Scan for the cell matching the given text and deliver its [X, Y] coordinate at center. 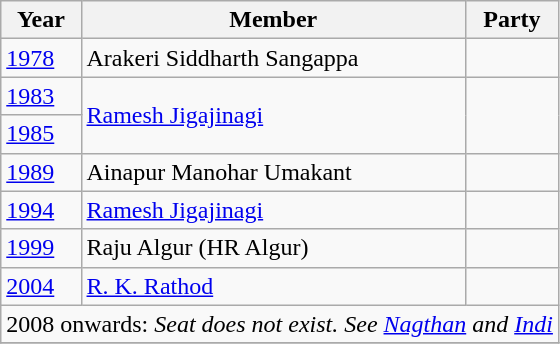
1983 [41, 96]
Arakeri Siddharth Sangappa [274, 58]
1978 [41, 58]
1994 [41, 210]
Party [512, 20]
Raju Algur (HR Algur) [274, 248]
1999 [41, 248]
1989 [41, 172]
1985 [41, 134]
Year [41, 20]
2004 [41, 286]
R. K. Rathod [274, 286]
2008 onwards: Seat does not exist. See Nagthan and Indi [280, 324]
Ainapur Manohar Umakant [274, 172]
Member [274, 20]
